Find where the given text appears and provide that cell's center as (x, y) coordinate. 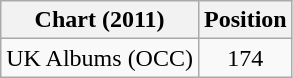
Chart (2011) (100, 20)
Position (245, 20)
174 (245, 58)
UK Albums (OCC) (100, 58)
